Scan for the cell matching the given text and deliver its (X, Y) coordinate at center. 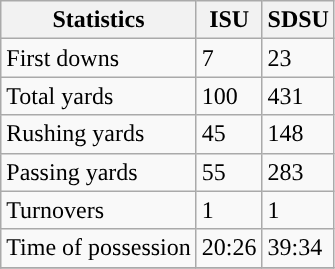
Turnovers (99, 210)
39:34 (298, 248)
7 (229, 58)
Rushing yards (99, 134)
283 (298, 172)
55 (229, 172)
Passing yards (99, 172)
ISU (229, 20)
Total yards (99, 96)
Time of possession (99, 248)
20:26 (229, 248)
100 (229, 96)
SDSU (298, 20)
23 (298, 58)
First downs (99, 58)
431 (298, 96)
45 (229, 134)
Statistics (99, 20)
148 (298, 134)
